Determine the [X, Y] coordinate at the center of the cell enclosing the given text.  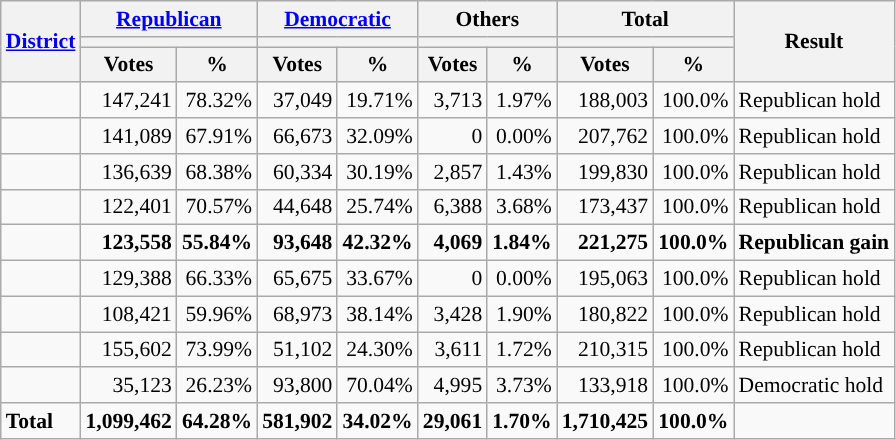
133,918 [605, 386]
3,611 [452, 350]
70.04% [377, 386]
3,428 [452, 314]
29,061 [452, 421]
33.67% [377, 279]
68.38% [217, 172]
1.70% [522, 421]
70.57% [217, 207]
68,973 [297, 314]
195,063 [605, 279]
Republican gain [814, 243]
District [41, 42]
66,673 [297, 136]
123,558 [128, 243]
2,857 [452, 172]
66.33% [217, 279]
6,388 [452, 207]
44,648 [297, 207]
1.43% [522, 172]
24.30% [377, 350]
3.68% [522, 207]
1,099,462 [128, 421]
55.84% [217, 243]
78.32% [217, 101]
93,800 [297, 386]
3,713 [452, 101]
Democratic [338, 19]
147,241 [128, 101]
129,388 [128, 279]
188,003 [605, 101]
108,421 [128, 314]
34.02% [377, 421]
155,602 [128, 350]
141,089 [128, 136]
Democratic hold [814, 386]
51,102 [297, 350]
1.72% [522, 350]
64.28% [217, 421]
42.32% [377, 243]
180,822 [605, 314]
4,069 [452, 243]
19.71% [377, 101]
4,995 [452, 386]
59.96% [217, 314]
26.23% [217, 386]
Republican [168, 19]
38.14% [377, 314]
210,315 [605, 350]
173,437 [605, 207]
30.19% [377, 172]
93,648 [297, 243]
73.99% [217, 350]
Result [814, 42]
32.09% [377, 136]
3.73% [522, 386]
65,675 [297, 279]
207,762 [605, 136]
25.74% [377, 207]
199,830 [605, 172]
35,123 [128, 386]
221,275 [605, 243]
122,401 [128, 207]
1.90% [522, 314]
1.97% [522, 101]
136,639 [128, 172]
1,710,425 [605, 421]
581,902 [297, 421]
Others [488, 19]
37,049 [297, 101]
60,334 [297, 172]
1.84% [522, 243]
67.91% [217, 136]
